Determine the [X, Y] coordinate at the center of the cell enclosing the given text.  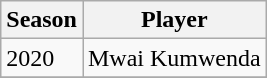
2020 [42, 58]
Season [42, 20]
Player [174, 20]
Mwai Kumwenda [174, 58]
